Locate the cell with the specified text and output its (X, Y) center coordinate. 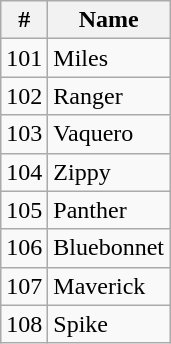
Spike (109, 324)
101 (24, 58)
Maverick (109, 286)
Bluebonnet (109, 248)
Miles (109, 58)
Vaquero (109, 134)
Panther (109, 210)
103 (24, 134)
Ranger (109, 96)
105 (24, 210)
Name (109, 20)
108 (24, 324)
# (24, 20)
Zippy (109, 172)
106 (24, 248)
102 (24, 96)
107 (24, 286)
104 (24, 172)
